From the cell containing the given text, extract its center point as [X, Y] coordinate. 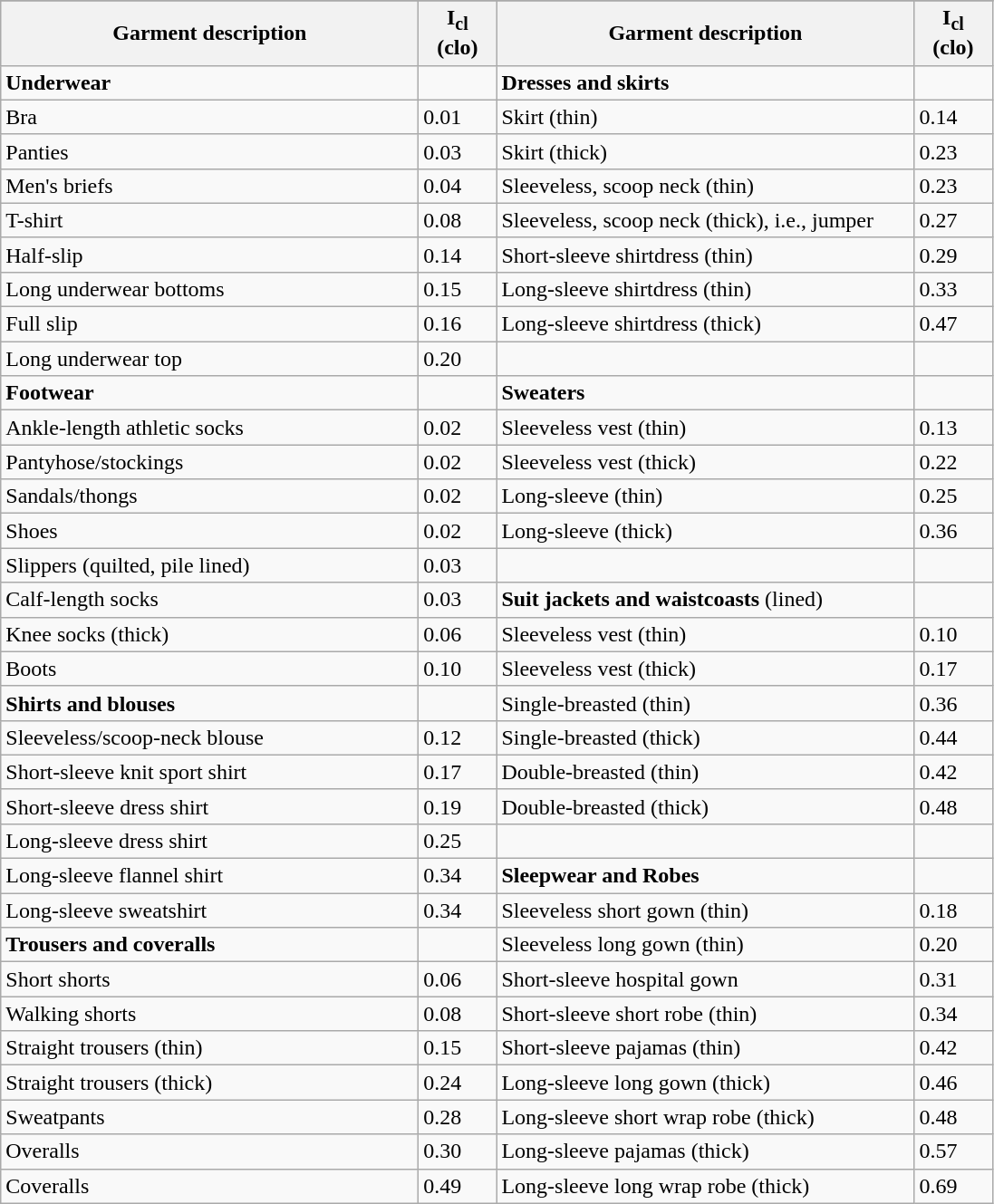
Footwear [210, 393]
Short-sleeve knit sport shirt [210, 772]
Long-sleeve long wrap robe (thick) [705, 1186]
0.18 [953, 910]
0.22 [953, 462]
Sleepwear and Robes [705, 876]
0.47 [953, 324]
Boots [210, 669]
0.01 [458, 117]
Walking shorts [210, 1014]
Long-sleeve short wrap robe (thick) [705, 1117]
Long-sleeve shirtdress (thick) [705, 324]
0.24 [458, 1083]
Short-sleeve short robe (thin) [705, 1014]
Sandals/thongs [210, 496]
Double-breasted (thick) [705, 806]
Long-sleeve pajamas (thick) [705, 1151]
0.33 [953, 289]
Pantyhose/stockings [210, 462]
Sweaters [705, 393]
Men's briefs [210, 186]
0.16 [458, 324]
0.12 [458, 737]
Full slip [210, 324]
Half-slip [210, 255]
Short-sleeve pajamas (thin) [705, 1048]
Shirts and blouses [210, 703]
0.30 [458, 1151]
0.28 [458, 1117]
Long underwear top [210, 359]
Trousers and coveralls [210, 945]
Calf-length socks [210, 600]
Long-sleeve flannel shirt [210, 876]
0.04 [458, 186]
Long-sleeve dress shirt [210, 841]
0.69 [953, 1186]
Short-sleeve hospital gown [705, 979]
Sleeveless, scoop neck (thin) [705, 186]
Overalls [210, 1151]
Coveralls [210, 1186]
Suit jackets and waistcoasts (lined) [705, 600]
Knee socks (thick) [210, 634]
Sweatpants [210, 1117]
0.44 [953, 737]
Short shorts [210, 979]
Sleeveless long gown (thin) [705, 945]
0.13 [953, 428]
Bra [210, 117]
0.57 [953, 1151]
0.46 [953, 1083]
0.27 [953, 220]
0.29 [953, 255]
0.49 [458, 1186]
Short-sleeve dress shirt [210, 806]
Sleeveless, scoop neck (thick), i.e., jumper [705, 220]
Shoes [210, 531]
Single-breasted (thick) [705, 737]
Short-sleeve shirtdress (thin) [705, 255]
Double-breasted (thin) [705, 772]
Long-sleeve (thick) [705, 531]
Sleeveless short gown (thin) [705, 910]
Skirt (thin) [705, 117]
Skirt (thick) [705, 151]
Sleeveless/scoop-neck blouse [210, 737]
Long-sleeve sweatshirt [210, 910]
Ankle-length athletic socks [210, 428]
0.19 [458, 806]
0.31 [953, 979]
Long-sleeve shirtdress (thin) [705, 289]
Underwear [210, 82]
Slippers (quilted, pile lined) [210, 565]
Long underwear bottoms [210, 289]
Straight trousers (thin) [210, 1048]
Straight trousers (thick) [210, 1083]
Dresses and skirts [705, 82]
Long-sleeve (thin) [705, 496]
T-shirt [210, 220]
Panties [210, 151]
Single-breasted (thin) [705, 703]
Long-sleeve long gown (thick) [705, 1083]
